Pinpoint the cell where the given text exists, returning its (X, Y) midpoint coordinate. 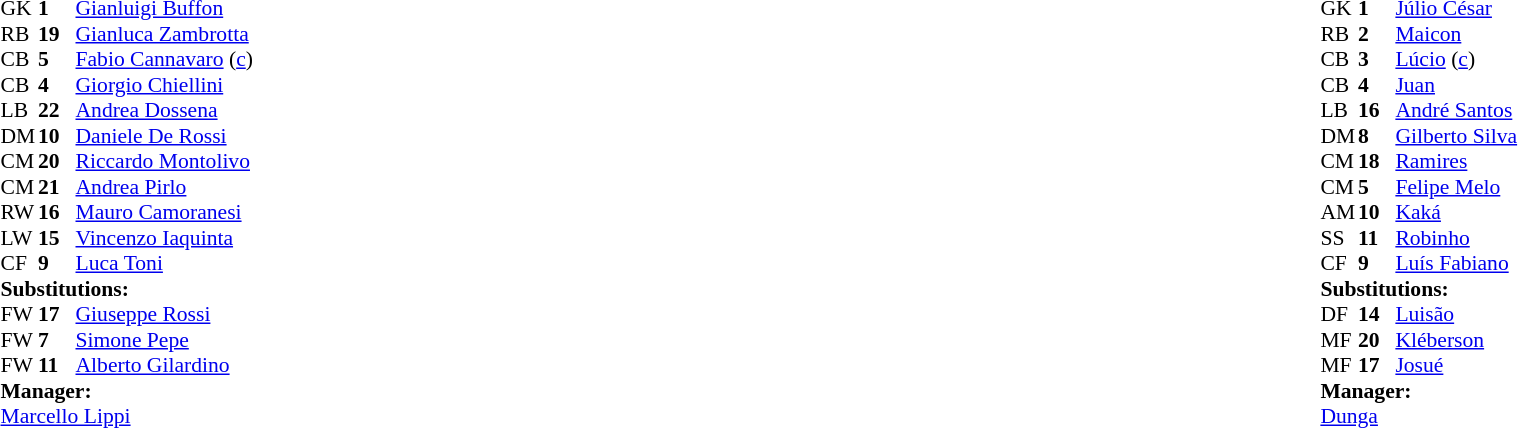
Josué (1456, 365)
Daniele De Rossi (164, 136)
Ramires (1456, 161)
André Santos (1456, 111)
8 (1377, 136)
Luisão (1456, 315)
Andrea Dossena (164, 111)
Fabio Cannavaro (c) (164, 59)
14 (1377, 315)
Vincenzo Iaquinta (164, 238)
Andrea Pirlo (164, 187)
Juan (1456, 85)
DF (1339, 315)
RW (19, 213)
Alberto Gilardino (164, 365)
15 (57, 238)
Giuseppe Rossi (164, 315)
Lúcio (c) (1456, 59)
Gianluca Zambrotta (164, 34)
7 (57, 340)
Giorgio Chiellini (164, 85)
3 (1377, 59)
19 (57, 34)
Kléberson (1456, 340)
21 (57, 187)
Simone Pepe (164, 340)
Riccardo Montolivo (164, 161)
18 (1377, 161)
LW (19, 238)
SS (1339, 238)
Mauro Camoranesi (164, 213)
2 (1377, 34)
Robinho (1456, 238)
Maicon (1456, 34)
22 (57, 111)
Kaká (1456, 213)
AM (1339, 213)
Gilberto Silva (1456, 136)
Luca Toni (164, 263)
Luís Fabiano (1456, 263)
Felipe Melo (1456, 187)
